Determine the [x, y] coordinate at the center of the cell enclosing the given text.  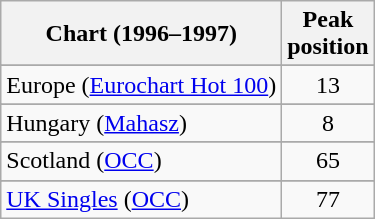
77 [328, 199]
Hungary (Mahasz) [142, 123]
8 [328, 123]
Peakposition [328, 34]
UK Singles (OCC) [142, 199]
Chart (1996–1997) [142, 34]
Europe (Eurochart Hot 100) [142, 85]
65 [328, 161]
Scotland (OCC) [142, 161]
13 [328, 85]
